Search for the cell housing the specified text and yield its [X, Y] center coordinate. 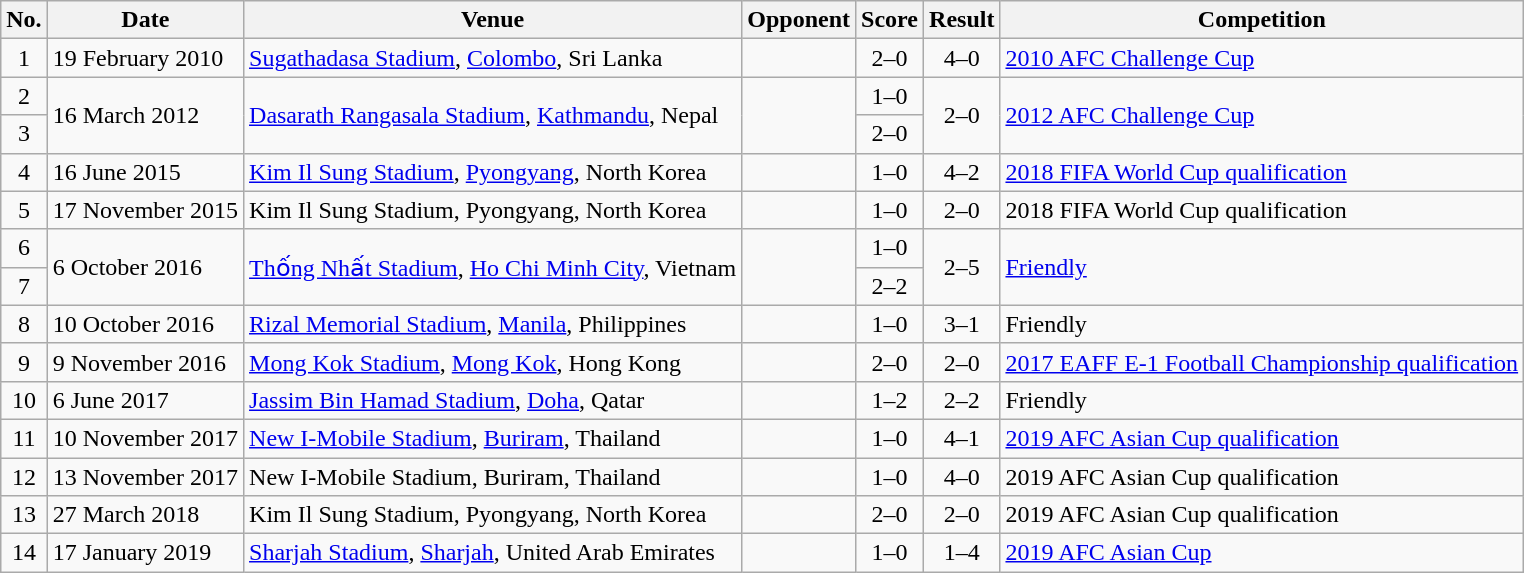
17 January 2019 [145, 553]
8 [24, 324]
4–2 [962, 172]
10 November 2017 [145, 438]
2 [24, 96]
3–1 [962, 324]
14 [24, 553]
16 June 2015 [145, 172]
10 [24, 400]
27 March 2018 [145, 515]
19 February 2010 [145, 58]
Mong Kok Stadium, Mong Kok, Hong Kong [493, 362]
Thống Nhất Stadium, Ho Chi Minh City, Vietnam [493, 267]
2010 AFC Challenge Cup [1262, 58]
3 [24, 134]
2012 AFC Challenge Cup [1262, 115]
Result [962, 20]
7 [24, 286]
6 October 2016 [145, 267]
6 June 2017 [145, 400]
9 November 2016 [145, 362]
17 November 2015 [145, 210]
Rizal Memorial Stadium, Manila, Philippines [493, 324]
16 March 2012 [145, 115]
Venue [493, 20]
13 November 2017 [145, 477]
6 [24, 248]
13 [24, 515]
No. [24, 20]
2017 EAFF E-1 Football Championship qualification [1262, 362]
2019 AFC Asian Cup [1262, 553]
Opponent [799, 20]
Jassim Bin Hamad Stadium, Doha, Qatar [493, 400]
12 [24, 477]
Sharjah Stadium, Sharjah, United Arab Emirates [493, 553]
4 [24, 172]
Date [145, 20]
Sugathadasa Stadium, Colombo, Sri Lanka [493, 58]
2–5 [962, 267]
Competition [1262, 20]
9 [24, 362]
1 [24, 58]
1–2 [890, 400]
Score [890, 20]
1–4 [962, 553]
4–1 [962, 438]
Dasarath Rangasala Stadium, Kathmandu, Nepal [493, 115]
10 October 2016 [145, 324]
5 [24, 210]
11 [24, 438]
